Detect which cell encompasses the target text, then output its (x, y) center coordinate. 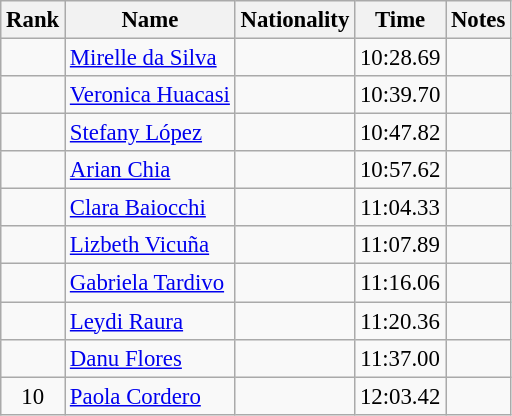
10:39.70 (400, 95)
Danu Flores (150, 358)
12:03.42 (400, 396)
Time (400, 20)
Nationality (294, 20)
10:57.62 (400, 170)
Clara Baiocchi (150, 208)
Notes (478, 20)
11:37.00 (400, 358)
11:04.33 (400, 208)
11:07.89 (400, 245)
Leydi Raura (150, 321)
Rank (33, 20)
Gabriela Tardivo (150, 283)
Lizbeth Vicuña (150, 245)
11:16.06 (400, 283)
Stefany López (150, 133)
10:28.69 (400, 58)
10:47.82 (400, 133)
10 (33, 396)
11:20.36 (400, 321)
Mirelle da Silva (150, 58)
Paola Cordero (150, 396)
Name (150, 20)
Arian Chia (150, 170)
Veronica Huacasi (150, 95)
